Extract the [x, y] coordinate from the center of the cell holding the provided text.  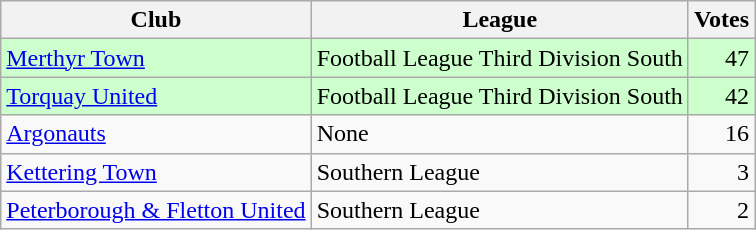
None [500, 134]
Argonauts [156, 134]
Merthyr Town [156, 58]
Torquay United [156, 96]
3 [721, 172]
42 [721, 96]
Kettering Town [156, 172]
Votes [721, 20]
League [500, 20]
16 [721, 134]
2 [721, 210]
Club [156, 20]
Peterborough & Fletton United [156, 210]
47 [721, 58]
